Output the [x, y] coordinate of the center of the cell containing the given text.  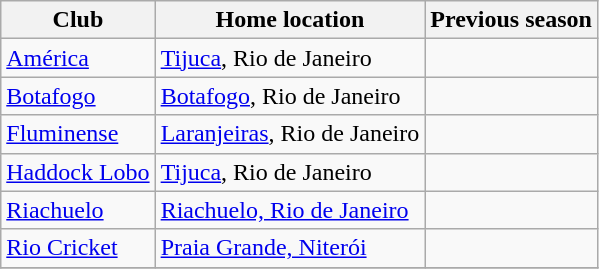
Laranjeiras, Rio de Janeiro [290, 134]
Botafogo, Rio de Janeiro [290, 96]
Riachuelo [78, 210]
Club [78, 20]
Botafogo [78, 96]
Previous season [512, 20]
Fluminense [78, 134]
Riachuelo, Rio de Janeiro [290, 210]
América [78, 58]
Praia Grande, Niterói [290, 248]
Haddock Lobo [78, 172]
Rio Cricket [78, 248]
Home location [290, 20]
